Identify which cell holds the provided text, then report its (x, y) central coordinate. 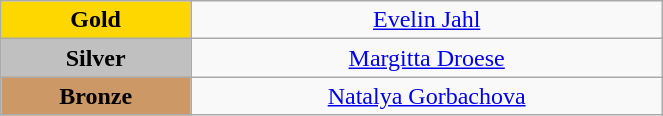
Gold (96, 20)
Margitta Droese (426, 58)
Bronze (96, 96)
Silver (96, 58)
Evelin Jahl (426, 20)
Natalya Gorbachova (426, 96)
